Detect which cell encompasses the target text, then output its [x, y] center coordinate. 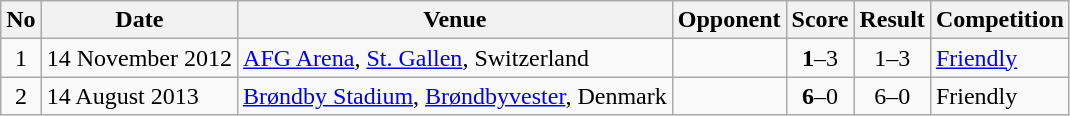
Competition [1000, 20]
No [21, 20]
Brøndby Stadium, Brøndbyvester, Denmark [456, 96]
AFG Arena, St. Gallen, Switzerland [456, 58]
Result [892, 20]
Venue [456, 20]
1 [21, 58]
14 November 2012 [139, 58]
Date [139, 20]
Score [820, 20]
Opponent [729, 20]
2 [21, 96]
14 August 2013 [139, 96]
